Capture the cell that displays the provided text and extract its (x, y) central coordinate. 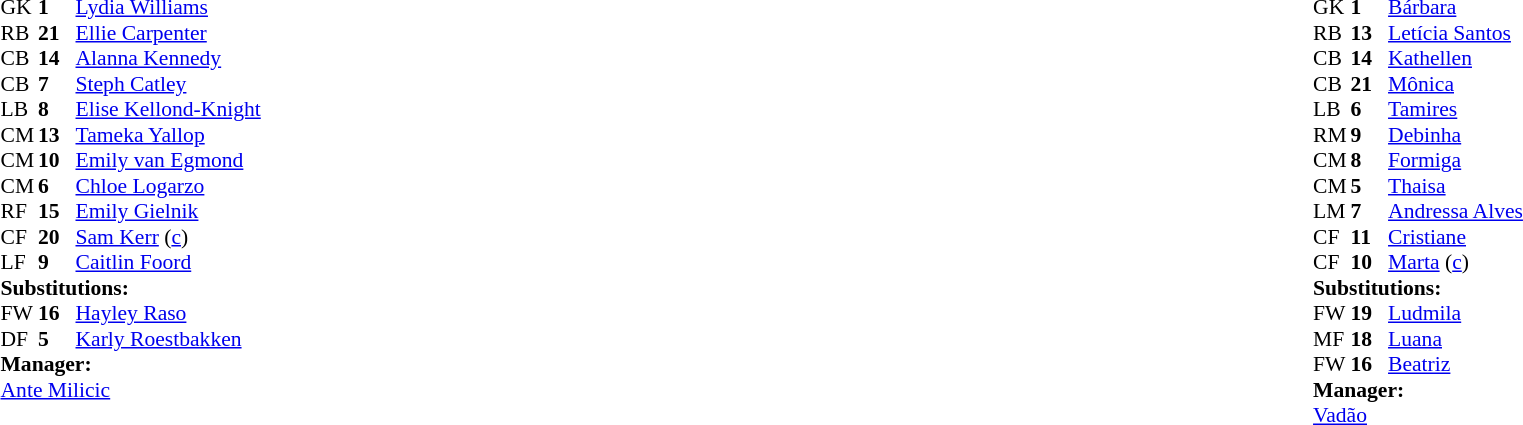
LM (1332, 211)
Steph Catley (168, 84)
Ludmila (1456, 313)
Elise Kellond-Knight (168, 109)
Debinha (1456, 135)
DF (19, 339)
Emily Gielnik (168, 211)
Ante Milicic (130, 390)
Beatriz (1456, 365)
20 (57, 237)
19 (1370, 313)
Luana (1456, 339)
18 (1370, 339)
MF (1332, 339)
Caitlin Foord (168, 263)
Mônica (1456, 84)
Tamires (1456, 109)
Letícia Santos (1456, 33)
Kathellen (1456, 59)
11 (1370, 237)
Chloe Logarzo (168, 186)
Thaisa (1456, 186)
Cristiane (1456, 237)
Tameka Yallop (168, 135)
RM (1332, 135)
Formiga (1456, 161)
RF (19, 211)
15 (57, 211)
Karly Roestbakken (168, 339)
Sam Kerr (c) (168, 237)
Andressa Alves (1456, 211)
Ellie Carpenter (168, 33)
Hayley Raso (168, 313)
Marta (c) (1456, 263)
LF (19, 263)
Emily van Egmond (168, 161)
Alanna Kennedy (168, 59)
